Find where the given text appears and provide that cell's center as [x, y] coordinate. 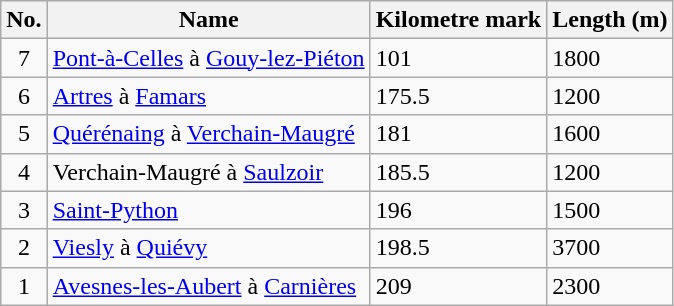
Saint-Python [208, 210]
4 [24, 172]
5 [24, 134]
Length (m) [610, 20]
Viesly à Quiévy [208, 248]
1600 [610, 134]
1500 [610, 210]
175.5 [458, 96]
3 [24, 210]
198.5 [458, 248]
Verchain-Maugré à Saulzoir [208, 172]
3700 [610, 248]
1 [24, 286]
7 [24, 58]
Avesnes-les-Aubert à Carnières [208, 286]
6 [24, 96]
181 [458, 134]
2300 [610, 286]
209 [458, 286]
Name [208, 20]
2 [24, 248]
Pont-à-Celles à Gouy-lez-Piéton [208, 58]
No. [24, 20]
1800 [610, 58]
101 [458, 58]
185.5 [458, 172]
Artres à Famars [208, 96]
Kilometre mark [458, 20]
Quérénaing à Verchain-Maugré [208, 134]
196 [458, 210]
